Pinpoint the cell where the given text exists, returning its (x, y) midpoint coordinate. 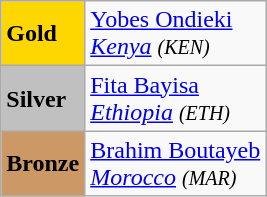
Yobes OndiekiKenya (KEN) (176, 34)
Silver (43, 98)
Fita BayisaEthiopia (ETH) (176, 98)
Brahim BoutayebMorocco (MAR) (176, 164)
Bronze (43, 164)
Gold (43, 34)
